Determine the (X, Y) coordinate at the center of the cell enclosing the given text.  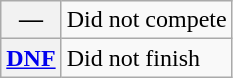
Did not finish (146, 58)
DNF (31, 58)
Did not compete (146, 20)
— (31, 20)
